Output the (x, y) coordinate of the center of the cell containing the given text.  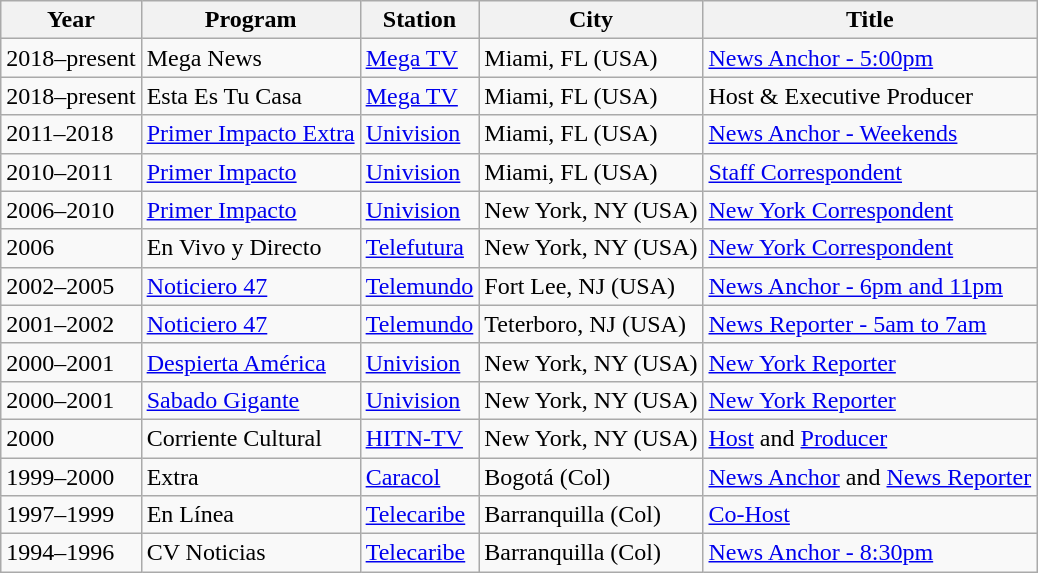
Despierta América (250, 362)
Bogotá (Col) (591, 477)
Host & Executive Producer (870, 96)
Mega News (250, 58)
News Anchor - 6pm and 11pm (870, 286)
News Anchor - 5:00pm (870, 58)
Esta Es Tu Casa (250, 96)
1994–1996 (71, 553)
Primer Impacto Extra (250, 134)
2006–2010 (71, 210)
Program (250, 20)
Fort Lee, NJ (USA) (591, 286)
Host and Producer (870, 438)
News Anchor - Weekends (870, 134)
Staff Correspondent (870, 172)
City (591, 20)
Co-Host (870, 515)
Extra (250, 477)
1997–1999 (71, 515)
En Vivo y Directo (250, 248)
2000 (71, 438)
Sabado Gigante (250, 400)
2011–2018 (71, 134)
CV Noticias (250, 553)
1999–2000 (71, 477)
Telefutura (420, 248)
HITN-TV (420, 438)
2006 (71, 248)
Corriente Cultural (250, 438)
Year (71, 20)
2001–2002 (71, 324)
Title (870, 20)
En Línea (250, 515)
News Anchor - 8:30pm (870, 553)
2002–2005 (71, 286)
2010–2011 (71, 172)
Station (420, 20)
News Anchor and News Reporter (870, 477)
News Reporter - 5am to 7am (870, 324)
Teterboro, NJ (USA) (591, 324)
Caracol (420, 477)
